Search for the cell housing the specified text and yield its [x, y] center coordinate. 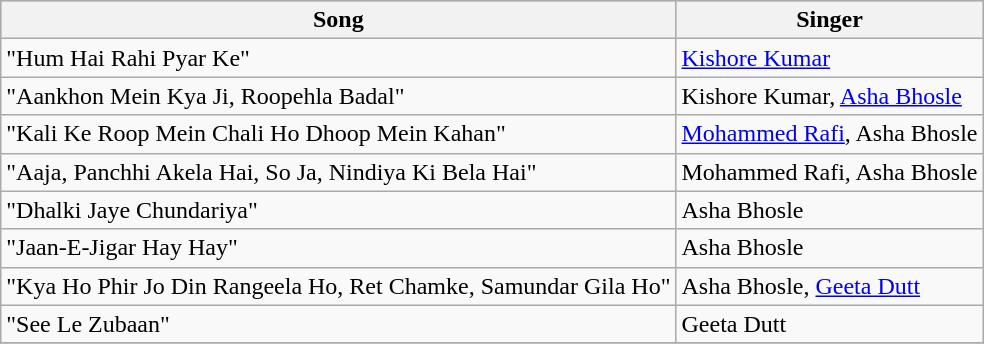
Kishore Kumar, Asha Bhosle [830, 96]
Kishore Kumar [830, 58]
"Dhalki Jaye Chundariya" [338, 210]
"Jaan-E-Jigar Hay Hay" [338, 248]
Geeta Dutt [830, 324]
"Aankhon Mein Kya Ji, Roopehla Badal" [338, 96]
Song [338, 20]
Asha Bhosle, Geeta Dutt [830, 286]
"Kya Ho Phir Jo Din Rangeela Ho, Ret Chamke, Samundar Gila Ho" [338, 286]
"Kali Ke Roop Mein Chali Ho Dhoop Mein Kahan" [338, 134]
Singer [830, 20]
"Hum Hai Rahi Pyar Ke" [338, 58]
"See Le Zubaan" [338, 324]
"Aaja, Panchhi Akela Hai, So Ja, Nindiya Ki Bela Hai" [338, 172]
